For the text-containing cell, return its midpoint in (X, Y) coordinate format. 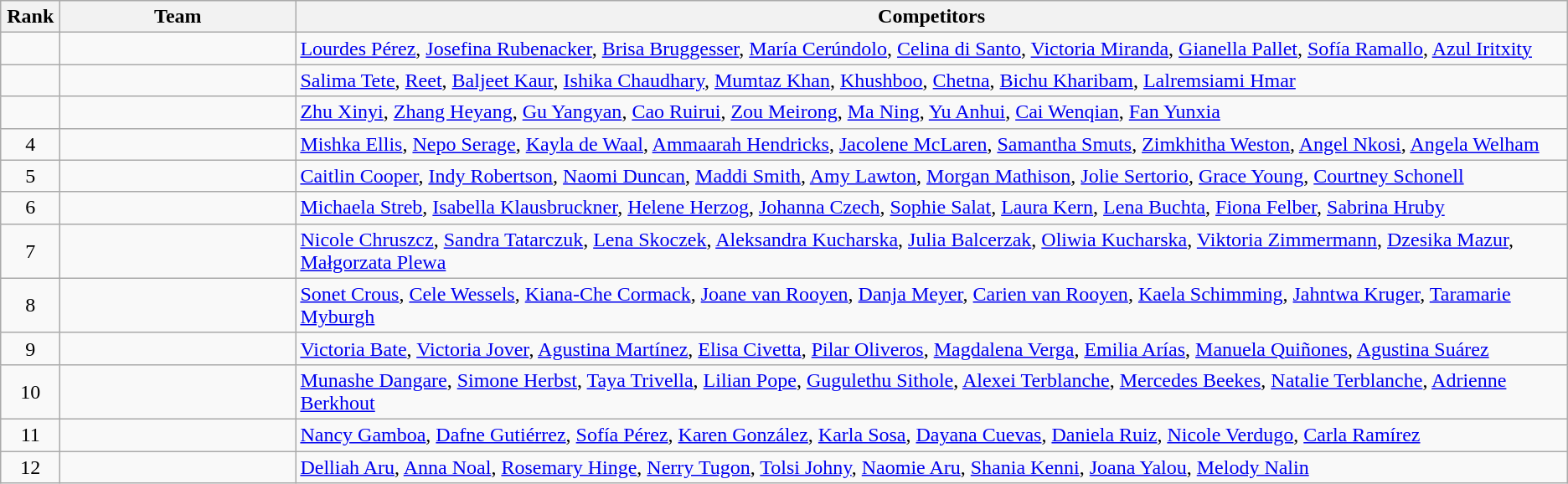
6 (30, 208)
12 (30, 466)
7 (30, 251)
Victoria Bate, Victoria Jover, Agustina Martínez, Elisa Civetta, Pilar Oliveros, Magdalena Verga, Emilia Arías, Manuela Quiñones, Agustina Suárez (931, 348)
Salima Tete, Reet, Baljeet Kaur, Ishika Chaudhary, Mumtaz Khan, Khushboo, Chetna, Bichu Kharibam, Lalremsiami Hmar (931, 80)
11 (30, 435)
Sonet Crous, Cele Wessels, Kiana-Che Cormack, Joane van Rooyen, Danja Meyer, Carien van Rooyen, Kaela Schimming, Jahntwa Kruger, Taramarie Myburgh (931, 305)
9 (30, 348)
Delliah Aru, Anna Noal, Rosemary Hinge, Nerry Tugon, Tolsi Johny, Naomie Aru, Shania Kenni, Joana Yalou, Melody Nalin (931, 466)
Rank (30, 17)
Nancy Gamboa, Dafne Gutiérrez, Sofía Pérez, Karen González, Karla Sosa, Dayana Cuevas, Daniela Ruiz, Nicole Verdugo, Carla Ramírez (931, 435)
Competitors (931, 17)
Caitlin Cooper, Indy Robertson, Naomi Duncan, Maddi Smith, Amy Lawton, Morgan Mathison, Jolie Sertorio, Grace Young, Courtney Schonell (931, 176)
4 (30, 144)
10 (30, 392)
5 (30, 176)
8 (30, 305)
Michaela Streb, Isabella Klausbruckner, Helene Herzog, Johanna Czech, Sophie Salat, Laura Kern, Lena Buchta, Fiona Felber, Sabrina Hruby (931, 208)
Team (178, 17)
Zhu Xinyi, Zhang Heyang, Gu Yangyan, Cao Ruirui, Zou Meirong, Ma Ning, Yu Anhui, Cai Wenqian, Fan Yunxia (931, 112)
Mishka Ellis, Nepo Serage, Kayla de Waal, Ammaarah Hendricks, Jacolene McLaren, Samantha Smuts, Zimkhitha Weston, Angel Nkosi, Angela Welham (931, 144)
